Locate the cell with the specified text and output its (x, y) center coordinate. 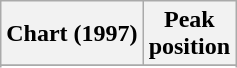
Peakposition (189, 34)
Chart (1997) (72, 34)
